Identify which cell holds the provided text, then report its [x, y] central coordinate. 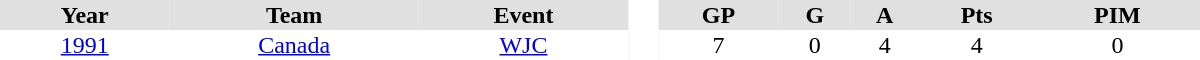
1991 [85, 45]
Team [294, 15]
GP [718, 15]
WJC [524, 45]
Pts [976, 15]
PIM [1118, 15]
Event [524, 15]
7 [718, 45]
G [815, 15]
Canada [294, 45]
A [885, 15]
Year [85, 15]
